Return (X, Y) of the center of cell containing provided text 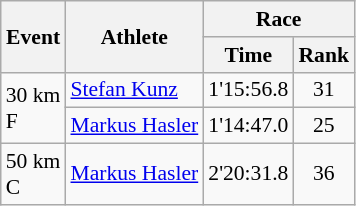
Rank (324, 55)
Athlete (134, 36)
1'14:47.0 (248, 126)
30 km F (34, 108)
2'20:31.8 (248, 174)
25 (324, 126)
Event (34, 36)
Race (278, 19)
31 (324, 90)
36 (324, 174)
Time (248, 55)
50 km C (34, 174)
Stefan Kunz (134, 90)
1'15:56.8 (248, 90)
